Return (X, Y) of the center of cell containing provided text 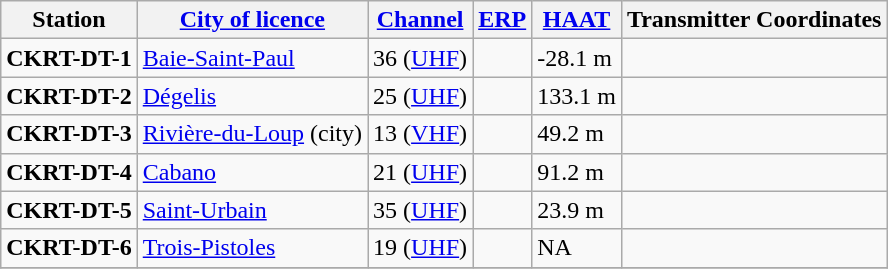
21 (UHF) (420, 172)
23.9 m (577, 210)
Rivière-du-Loup (city) (252, 134)
Station (69, 20)
CKRT-DT-3 (69, 134)
Saint-Urbain (252, 210)
13 (VHF) (420, 134)
35 (UHF) (420, 210)
Dégelis (252, 96)
CKRT-DT-2 (69, 96)
CKRT-DT-6 (69, 248)
Transmitter Coordinates (754, 20)
91.2 m (577, 172)
-28.1 m (577, 58)
49.2 m (577, 134)
Cabano (252, 172)
25 (UHF) (420, 96)
Channel (420, 20)
CKRT-DT-5 (69, 210)
Baie-Saint-Paul (252, 58)
ERP (502, 20)
Trois-Pistoles (252, 248)
19 (UHF) (420, 248)
CKRT-DT-1 (69, 58)
CKRT-DT-4 (69, 172)
36 (UHF) (420, 58)
133.1 m (577, 96)
City of licence (252, 20)
NA (577, 248)
HAAT (577, 20)
